Return (x, y) of the center of cell containing provided text 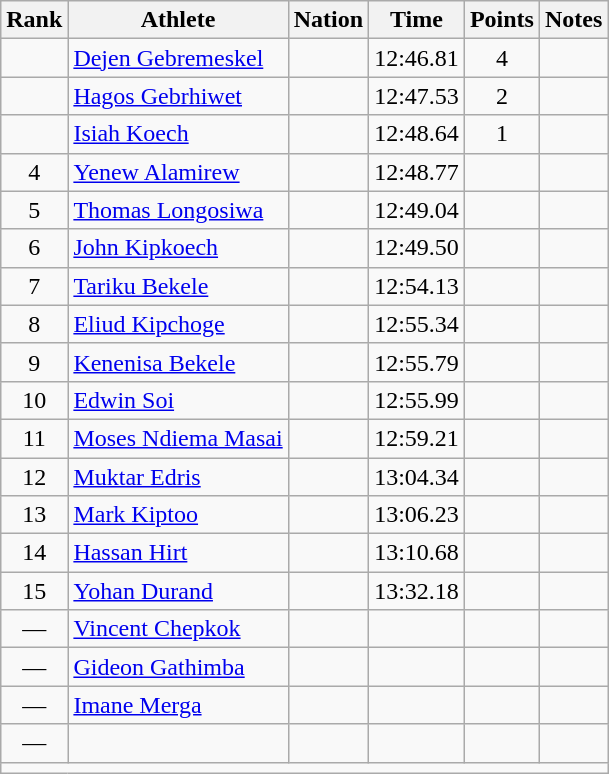
John Kipkoech (178, 248)
12:55.99 (417, 400)
Gideon Gathimba (178, 667)
12 (34, 477)
Dejen Gebremeskel (178, 58)
10 (34, 400)
Vincent Chepkok (178, 629)
Muktar Edris (178, 477)
2 (502, 96)
Isiah Koech (178, 134)
13:04.34 (417, 477)
Time (417, 20)
Moses Ndiema Masai (178, 438)
13 (34, 515)
Athlete (178, 20)
12:49.04 (417, 210)
14 (34, 553)
11 (34, 438)
Nation (328, 20)
12:48.64 (417, 134)
Tariku Bekele (178, 286)
Notes (573, 20)
8 (34, 324)
12:55.79 (417, 362)
13:10.68 (417, 553)
Rank (34, 20)
Yenew Alamirew (178, 172)
Kenenisa Bekele (178, 362)
12:49.50 (417, 248)
Hagos Gebrhiwet (178, 96)
Eliud Kipchoge (178, 324)
Yohan Durand (178, 591)
Edwin Soi (178, 400)
12:59.21 (417, 438)
12:54.13 (417, 286)
15 (34, 591)
Mark Kiptoo (178, 515)
5 (34, 210)
12:46.81 (417, 58)
Points (502, 20)
12:47.53 (417, 96)
7 (34, 286)
6 (34, 248)
9 (34, 362)
Imane Merga (178, 705)
12:55.34 (417, 324)
12:48.77 (417, 172)
Thomas Longosiwa (178, 210)
13:32.18 (417, 591)
Hassan Hirt (178, 553)
1 (502, 134)
13:06.23 (417, 515)
